Identify which cell holds the provided text, then report its [x, y] central coordinate. 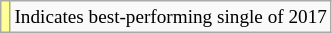
Indicates best-performing single of 2017 [171, 17]
